Extract the (x, y) coordinate from the center of the cell holding the provided text.  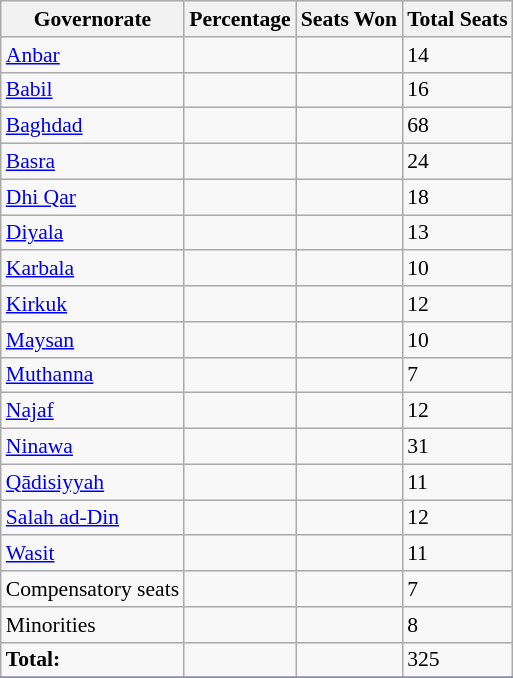
Ninawa (92, 447)
Baghdad (92, 126)
325 (458, 660)
Percentage (240, 19)
16 (458, 90)
68 (458, 126)
Governorate (92, 19)
Karbala (92, 269)
Dhi Qar (92, 197)
Babil (92, 90)
31 (458, 447)
Anbar (92, 55)
Kirkuk (92, 304)
8 (458, 625)
Basra (92, 162)
Compensatory seats (92, 589)
Najaf (92, 411)
Wasit (92, 554)
Salah ad-Din (92, 518)
Diyala (92, 233)
Seats Won (349, 19)
18 (458, 197)
14 (458, 55)
Qādisiyyah (92, 482)
24 (458, 162)
13 (458, 233)
Muthanna (92, 375)
Total: (92, 660)
Total Seats (458, 19)
Maysan (92, 340)
Minorities (92, 625)
